Extract the (x, y) coordinate from the center of the cell holding the provided text.  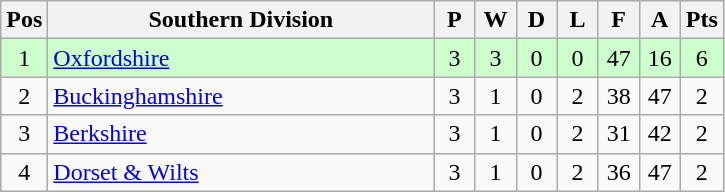
A (660, 20)
D (536, 20)
38 (618, 96)
16 (660, 58)
42 (660, 134)
P (454, 20)
Pts (702, 20)
6 (702, 58)
Oxfordshire (241, 58)
Dorset & Wilts (241, 172)
F (618, 20)
36 (618, 172)
Berkshire (241, 134)
Southern Division (241, 20)
4 (24, 172)
Buckinghamshire (241, 96)
L (578, 20)
W (496, 20)
Pos (24, 20)
31 (618, 134)
